For the text-containing cell, return its midpoint in (X, Y) coordinate format. 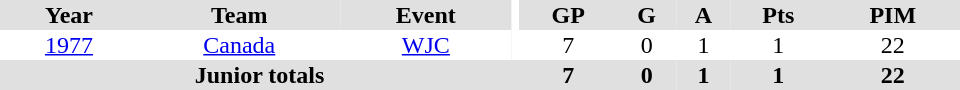
A (704, 15)
GP (568, 15)
1977 (69, 45)
G (646, 15)
Canada (240, 45)
Event (426, 15)
Team (240, 15)
Year (69, 15)
Junior totals (260, 75)
PIM (893, 15)
WJC (426, 45)
Pts (778, 15)
